Output the (X, Y) coordinate of the center of the cell containing the given text.  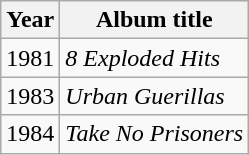
Album title (154, 20)
1984 (30, 134)
Urban Guerillas (154, 96)
1983 (30, 96)
8 Exploded Hits (154, 58)
Take No Prisoners (154, 134)
Year (30, 20)
1981 (30, 58)
